Capture the cell that displays the provided text and extract its (X, Y) central coordinate. 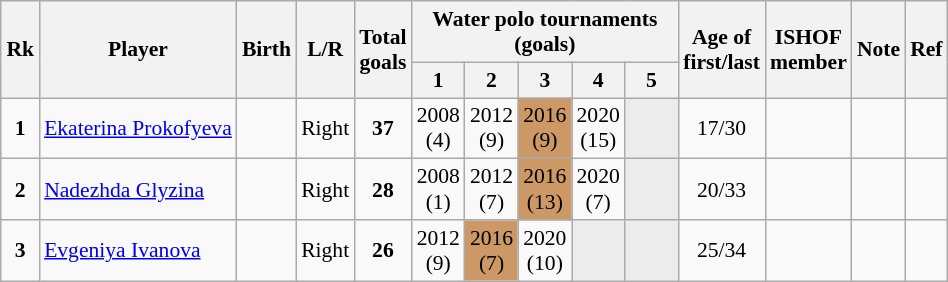
Water polo tournaments(goals) (546, 32)
Player (138, 50)
2020(10) (544, 250)
2016(13) (544, 190)
20/33 (722, 190)
Ref (926, 50)
2008(4) (438, 128)
Note (878, 50)
28 (382, 190)
Age offirst/last (722, 50)
Ekaterina Prokofyeva (138, 128)
17/30 (722, 128)
2020(15) (598, 128)
2012(7) (492, 190)
Birth (266, 50)
Nadezhda Glyzina (138, 190)
ISHOFmember (808, 50)
2016(7) (492, 250)
37 (382, 128)
2016(9) (544, 128)
26 (382, 250)
2008(1) (438, 190)
2020(7) (598, 190)
4 (598, 80)
Rk (20, 50)
25/34 (722, 250)
Totalgoals (382, 50)
5 (652, 80)
L/R (325, 50)
Evgeniya Ivanova (138, 250)
